Pinpoint the cell where the given text exists, returning its (x, y) midpoint coordinate. 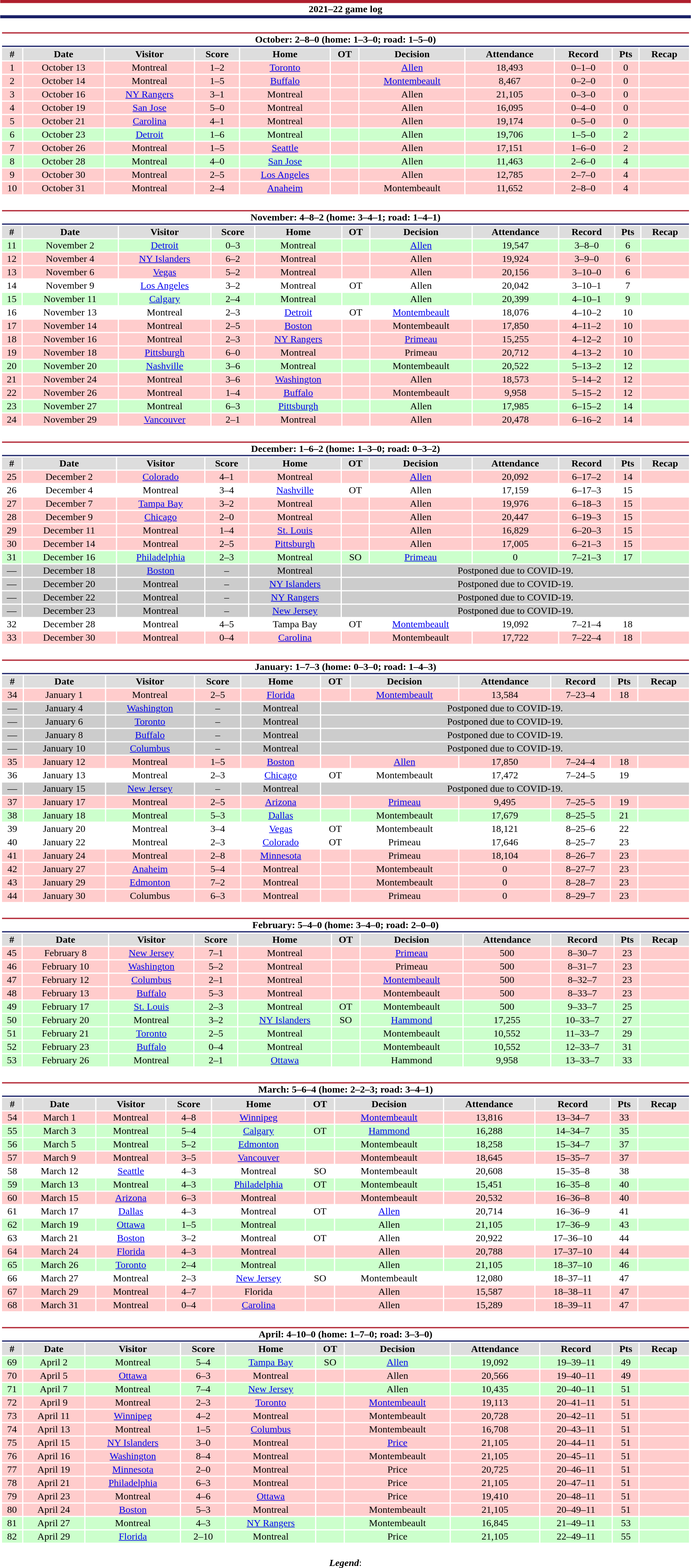
17,005 (515, 544)
15–34–7 (572, 1145)
20–46–11 (576, 1469)
18,076 (516, 312)
October 19 (63, 108)
73 (12, 1416)
16–35–8 (572, 1184)
74 (12, 1430)
1–6 (217, 134)
20–49–11 (576, 1510)
January 29 (64, 882)
20,522 (516, 366)
5–15–2 (586, 393)
60 (12, 1198)
19,113 (495, 1403)
13–34–7 (572, 1118)
November 18 (70, 353)
3–9–0 (586, 259)
16,708 (495, 1430)
62 (12, 1225)
20,712 (516, 353)
February 21 (66, 1033)
February 26 (66, 1060)
12,080 (489, 1279)
10,435 (495, 1389)
February 8 (66, 953)
December 23 (69, 611)
November 26 (70, 393)
4–12–2 (586, 339)
16,288 (489, 1131)
0–3 (233, 246)
1–2 (217, 68)
March 17 (59, 1211)
19,924 (516, 259)
17–36–9 (572, 1225)
13,584 (505, 695)
April 15 (54, 1443)
71 (12, 1389)
9,495 (505, 802)
20,042 (516, 285)
January 27 (64, 869)
October 31 (63, 188)
April 11 (54, 1416)
18,258 (489, 1145)
20–43–11 (576, 1430)
4–10–1 (586, 299)
November 20 (70, 366)
January 10 (64, 748)
January 22 (64, 842)
8–25–5 (581, 816)
January 1 (64, 695)
October 21 (63, 121)
January 13 (64, 775)
79 (12, 1496)
2021–22 game log (345, 9)
16,095 (510, 108)
17,679 (505, 816)
2–10 (203, 1537)
7–22–4 (587, 638)
13,816 (489, 1118)
13–33–7 (582, 1060)
January 24 (64, 855)
20,532 (489, 1198)
1–5–0 (583, 134)
0–4–0 (583, 108)
7–2 (218, 882)
42 (12, 869)
December 18 (69, 570)
December 7 (69, 504)
67 (12, 1292)
3–0 (203, 1443)
November 11 (70, 299)
March 19 (59, 1225)
3 (12, 95)
13 (11, 272)
March 26 (59, 1265)
January 8 (64, 735)
20,566 (495, 1376)
66 (12, 1279)
February 17 (66, 1006)
October 13 (63, 68)
4–7 (188, 1292)
April 7 (54, 1389)
7–21–4 (587, 624)
17,985 (516, 406)
March 13 (59, 1184)
March 1 (59, 1118)
November 9 (70, 285)
7–4 (203, 1389)
December 28 (69, 624)
20–40–11 (576, 1389)
November 6 (70, 272)
20–42–11 (576, 1416)
January 6 (64, 721)
20–44–11 (576, 1443)
7–24–4 (581, 762)
March 9 (59, 1158)
36 (12, 775)
4–2 (203, 1416)
7–21–3 (587, 557)
8–29–7 (581, 896)
November 13 (70, 312)
20,399 (516, 299)
8–25–6 (581, 829)
October: 2–8–0 (home: 1–3–0; road: 1–5–0) (345, 40)
April 19 (54, 1469)
November 29 (70, 419)
March 31 (59, 1305)
19,410 (495, 1496)
20,714 (489, 1211)
76 (12, 1456)
March 12 (59, 1171)
18–37–10 (572, 1265)
5–14–2 (586, 380)
March 29 (59, 1292)
19–40–11 (576, 1376)
March 15 (59, 1198)
50 (12, 1020)
11,463 (510, 161)
8–33–7 (582, 993)
80 (12, 1510)
5–0 (217, 108)
75 (12, 1443)
16 (11, 312)
45 (12, 953)
77 (12, 1469)
April 21 (54, 1483)
6–20–3 (587, 531)
58 (12, 1171)
15,587 (489, 1292)
March 27 (59, 1279)
2–8 (218, 855)
17,255 (507, 1020)
8–27–7 (581, 869)
17–36–10 (572, 1238)
32 (11, 624)
2–6–0 (583, 161)
17,722 (515, 638)
December: 1–6–2 (home: 1–3–0; road: 0–3–2) (345, 449)
0–2–0 (583, 81)
December 30 (69, 638)
8–25–7 (581, 842)
March 24 (59, 1252)
28 (11, 517)
3–1 (217, 95)
20–47–11 (576, 1483)
4–8 (188, 1118)
February 10 (66, 967)
3–8–0 (586, 246)
7–25–5 (581, 802)
October 28 (63, 161)
December 4 (69, 490)
6–19–3 (587, 517)
19,174 (510, 121)
12–33–7 (582, 1047)
56 (12, 1145)
November 4 (70, 259)
6–2 (233, 259)
52 (12, 1047)
8 (12, 161)
20,728 (495, 1416)
October 16 (63, 95)
October 23 (63, 134)
17–37–10 (572, 1252)
December 22 (69, 597)
18,104 (505, 855)
57 (12, 1158)
November 14 (70, 326)
68 (12, 1305)
7–1 (216, 953)
November 24 (70, 380)
18–39–11 (572, 1305)
30 (11, 544)
0–1–0 (583, 68)
6–18–3 (587, 504)
8–26–7 (581, 855)
0–5–0 (583, 121)
20,478 (516, 419)
11 (11, 246)
26 (11, 490)
20–45–11 (576, 1456)
18,573 (516, 380)
19,706 (510, 134)
20,922 (489, 1238)
11,652 (510, 188)
6–15–2 (586, 406)
2–8–0 (583, 188)
3–10–1 (586, 285)
October 14 (63, 81)
19,976 (515, 504)
4–10–2 (586, 312)
48 (12, 993)
January 18 (64, 816)
20 (11, 366)
January 20 (64, 829)
18,645 (489, 1158)
16–36–9 (572, 1211)
20–41–11 (576, 1403)
January 15 (64, 789)
January 4 (64, 708)
March 3 (59, 1131)
16,845 (495, 1523)
8–28–7 (581, 882)
78 (12, 1483)
6–17–2 (587, 477)
December 11 (69, 531)
16,829 (515, 531)
February 13 (66, 993)
22–49–11 (576, 1537)
18,121 (505, 829)
3–10–0 (586, 272)
2–7–0 (583, 175)
4–0 (217, 161)
9–33–7 (582, 1006)
April 13 (54, 1430)
10–33–7 (582, 1020)
4–5 (227, 624)
March 5 (59, 1145)
20,788 (489, 1252)
February 12 (66, 980)
5–13–2 (586, 366)
January 30 (64, 896)
17,159 (515, 490)
March: 5–6–4 (home: 2–2–3; road: 3–4–1) (345, 1090)
8–30–7 (582, 953)
15,255 (516, 339)
72 (12, 1403)
24 (11, 419)
February 20 (66, 1020)
7–23–4 (581, 695)
61 (12, 1211)
15,289 (489, 1305)
February 23 (66, 1047)
April: 4–10–0 (home: 1–7–0; road: 3–3–0) (345, 1334)
November: 4–8–2 (home: 3–4–1; road: 1–4–1) (345, 218)
6–0 (233, 353)
59 (12, 1184)
April 2 (54, 1362)
7–24–5 (581, 775)
October 26 (63, 148)
January: 1–7–3 (home: 0–3–0; road: 1–4–3) (345, 667)
8–4 (203, 1456)
20,092 (515, 477)
54 (12, 1118)
April 29 (54, 1537)
15–35–7 (572, 1158)
December 14 (69, 544)
12,785 (510, 175)
17,151 (510, 148)
82 (12, 1537)
8–32–7 (582, 980)
February: 5–4–0 (home: 3–4–0; road: 2–0–0) (345, 925)
4–6 (203, 1496)
April 5 (54, 1376)
17,472 (505, 775)
November 2 (70, 246)
December 20 (69, 584)
16–36–8 (572, 1198)
70 (12, 1376)
October 30 (63, 175)
18,493 (510, 68)
April 27 (54, 1523)
20–48–11 (576, 1496)
15,451 (489, 1184)
January 17 (64, 802)
April 24 (54, 1510)
6–16–2 (586, 419)
April 9 (54, 1403)
0–3–0 (583, 95)
39 (12, 829)
19–39–11 (576, 1362)
20,156 (516, 272)
20,608 (489, 1171)
January 12 (64, 762)
65 (12, 1265)
64 (12, 1252)
1–6–0 (583, 148)
April 16 (54, 1456)
March 21 (59, 1238)
15–35–8 (572, 1171)
5 (12, 121)
20,447 (515, 517)
December 2 (69, 477)
6–21–3 (587, 544)
14–34–7 (572, 1131)
11–33–7 (582, 1033)
November 27 (70, 406)
21–49–11 (576, 1523)
November 16 (70, 339)
63 (12, 1238)
4–13–2 (586, 353)
8,467 (510, 81)
18–37–11 (572, 1279)
1 (12, 68)
4–11–2 (586, 326)
3–5 (188, 1158)
17,646 (505, 842)
December 16 (69, 557)
81 (12, 1523)
6–17–3 (587, 490)
December 9 (69, 517)
18–38–11 (572, 1292)
April 23 (54, 1496)
69 (12, 1362)
34 (12, 695)
20,725 (495, 1469)
19,547 (516, 246)
8–31–7 (582, 967)
